For the text-containing cell, return its midpoint in [x, y] coordinate format. 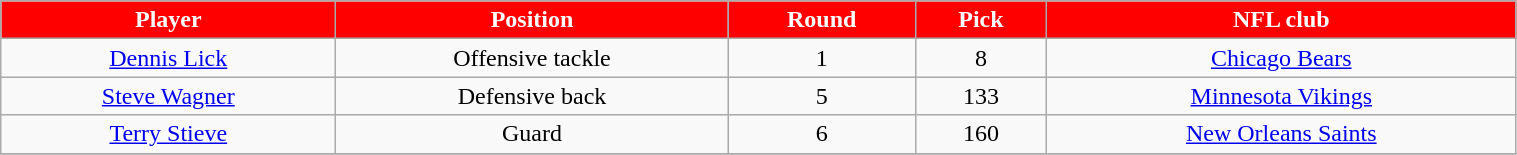
Position [532, 20]
133 [980, 96]
160 [980, 134]
Steve Wagner [168, 96]
Offensive tackle [532, 58]
1 [822, 58]
5 [822, 96]
6 [822, 134]
NFL club [1282, 20]
Defensive back [532, 96]
New Orleans Saints [1282, 134]
Pick [980, 20]
Chicago Bears [1282, 58]
Guard [532, 134]
Terry Stieve [168, 134]
Round [822, 20]
Dennis Lick [168, 58]
Minnesota Vikings [1282, 96]
8 [980, 58]
Player [168, 20]
